From the cell containing the given text, extract its center point as [x, y] coordinate. 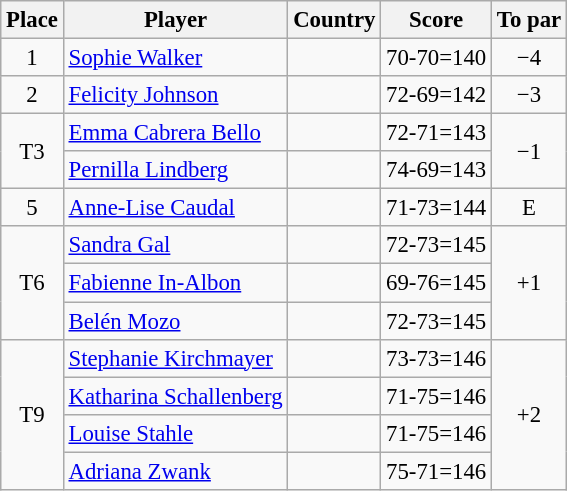
Belén Mozo [176, 321]
Adriana Zwank [176, 471]
2 [32, 95]
Katharina Schallenberg [176, 396]
Felicity Johnson [176, 95]
T9 [32, 414]
T3 [32, 152]
Score [436, 20]
5 [32, 208]
75-71=146 [436, 471]
73-73=146 [436, 358]
Sophie Walker [176, 58]
−3 [528, 95]
−1 [528, 152]
Sandra Gal [176, 245]
1 [32, 58]
Country [334, 20]
Stephanie Kirchmayer [176, 358]
+1 [528, 282]
T6 [32, 282]
71-73=144 [436, 208]
69-76=145 [436, 283]
Fabienne In-Albon [176, 283]
Pernilla Lindberg [176, 170]
72-71=143 [436, 133]
Anne-Lise Caudal [176, 208]
E [528, 208]
Louise Stahle [176, 433]
Place [32, 20]
To par [528, 20]
74-69=143 [436, 170]
Emma Cabrera Bello [176, 133]
72-69=142 [436, 95]
+2 [528, 414]
Player [176, 20]
70-70=140 [436, 58]
−4 [528, 58]
